Determine the (X, Y) coordinate at the center of the cell enclosing the given text.  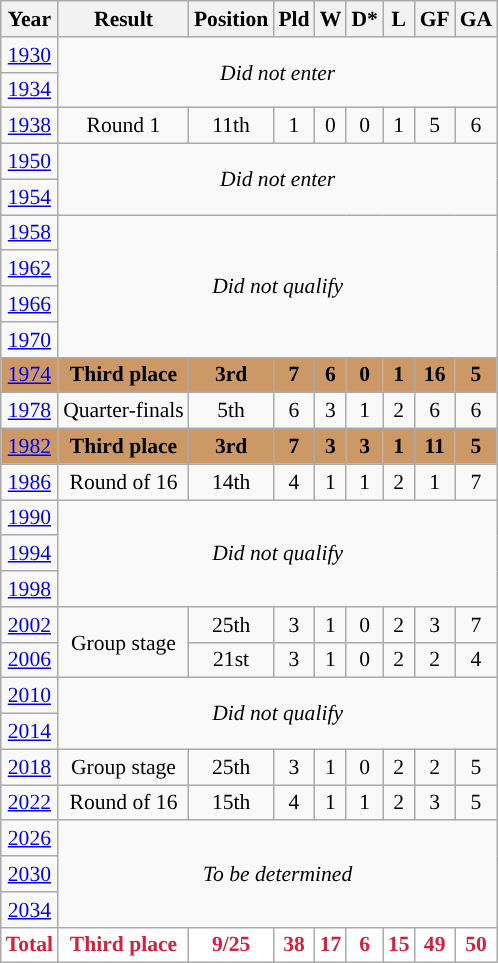
GA (476, 19)
1950 (30, 162)
2002 (30, 625)
Pld (294, 19)
1934 (30, 90)
L (399, 19)
Quarter-finals (124, 411)
1958 (30, 233)
2018 (30, 767)
2030 (30, 874)
14th (231, 482)
2034 (30, 910)
Total (30, 945)
D* (364, 19)
W (331, 19)
2014 (30, 732)
49 (435, 945)
1998 (30, 589)
1974 (30, 375)
2006 (30, 660)
1962 (30, 269)
11 (435, 447)
Result (124, 19)
11th (231, 126)
2010 (30, 696)
1986 (30, 482)
1982 (30, 447)
50 (476, 945)
1954 (30, 197)
2026 (30, 839)
Position (231, 19)
16 (435, 375)
38 (294, 945)
9/25 (231, 945)
1970 (30, 340)
15th (231, 803)
1938 (30, 126)
1990 (30, 518)
1994 (30, 554)
To be determined (278, 874)
1966 (30, 304)
Year (30, 19)
1930 (30, 55)
5th (231, 411)
21st (231, 660)
Round 1 (124, 126)
1978 (30, 411)
2022 (30, 803)
15 (399, 945)
17 (331, 945)
GF (435, 19)
